Return [X, Y] of the center of cell containing provided text 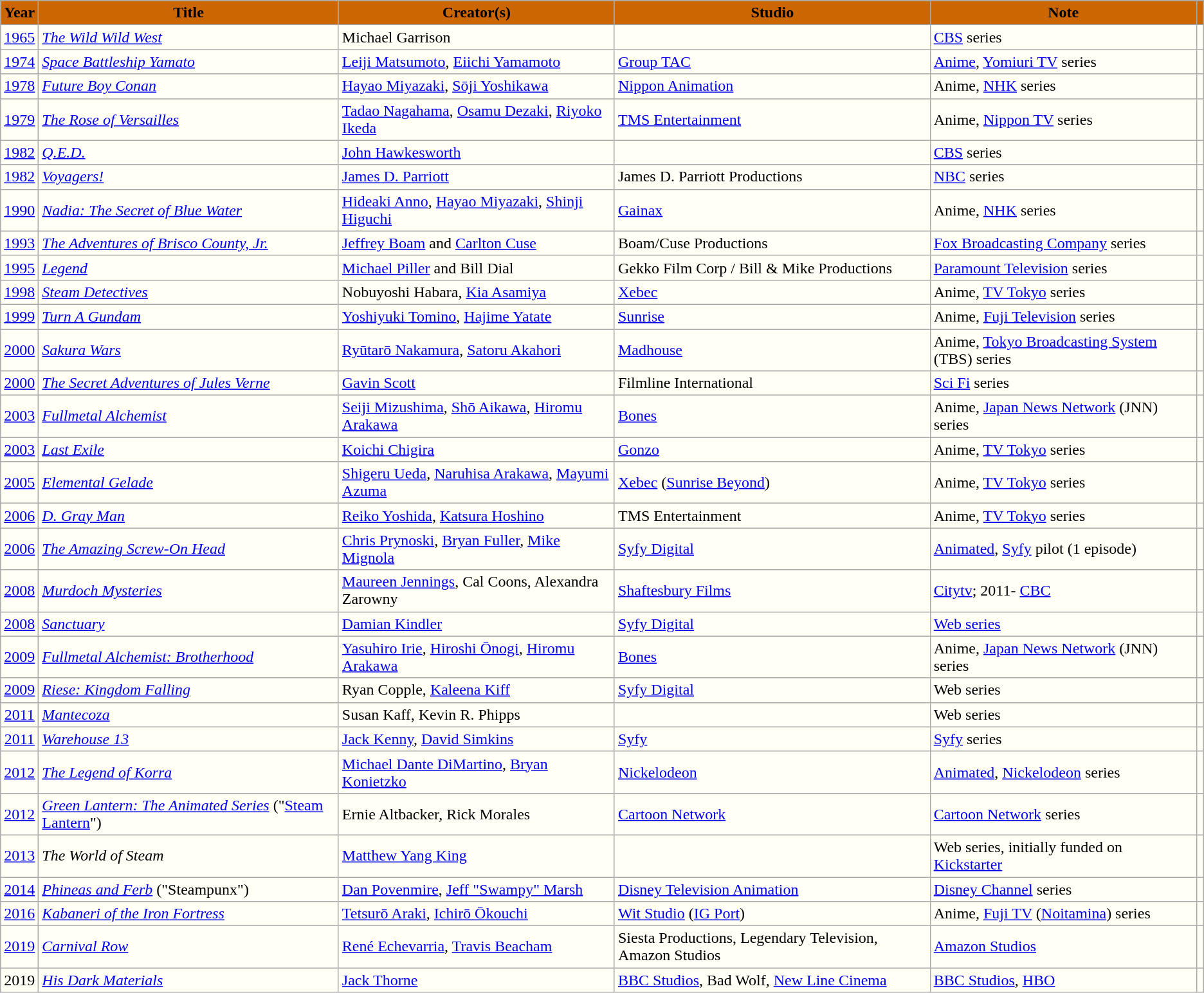
His Dark Materials [188, 980]
Sakura Wars [188, 350]
Matthew Yang King [476, 855]
René Echevarria, Travis Beacham [476, 947]
Steam Detectives [188, 292]
Fox Broadcasting Company series [1063, 243]
1965 [19, 37]
Riese: Kingdom Falling [188, 690]
Anime, Nippon TV series [1063, 120]
Yasuhiro Irie, Hiroshi Ōnogi, Hiromu Arakawa [476, 657]
Studio [772, 13]
Cartoon Network [772, 814]
Wit Studio (IG Port) [772, 914]
2014 [19, 889]
The Wild Wild West [188, 37]
Filmline International [772, 383]
Nadia: The Secret of Blue Water [188, 210]
1979 [19, 120]
Web series, initially funded on Kickstarter [1063, 855]
Year [19, 13]
Sunrise [772, 316]
Fullmetal Alchemist [188, 417]
Fullmetal Alchemist: Brotherhood [188, 657]
Paramount Television series [1063, 268]
Hayao Miyazaki, Sōji Yoshikawa [476, 86]
The Rose of Versailles [188, 120]
2013 [19, 855]
Nobuyoshi Habara, Kia Asamiya [476, 292]
1993 [19, 243]
Space Battleship Yamato [188, 62]
Animated, Nickelodeon series [1063, 772]
Jack Thorne [476, 980]
Nippon Animation [772, 86]
Jeffrey Boam and Carlton Cuse [476, 243]
Sanctuary [188, 624]
Chris Prynoski, Bryan Fuller, Mike Mignola [476, 549]
Sci Fi series [1063, 383]
Yoshiyuki Tomino, Hajime Yatate [476, 316]
Susan Kaff, Kevin R. Phipps [476, 715]
Shaftesbury Films [772, 590]
1974 [19, 62]
Group TAC [772, 62]
Disney Channel series [1063, 889]
1998 [19, 292]
James D. Parriott [476, 177]
Amazon Studios [1063, 947]
Elemental Gelade [188, 482]
Q.E.D. [188, 152]
Jack Kenny, David Simkins [476, 739]
Murdoch Mysteries [188, 590]
Ryan Copple, Kaleena Kiff [476, 690]
Kabaneri of the Iron Fortress [188, 914]
Michael Garrison [476, 37]
The Amazing Screw-On Head [188, 549]
Damian Kindler [476, 624]
Gonzo [772, 450]
Cartoon Network series [1063, 814]
Anime, Yomiuri TV series [1063, 62]
The Adventures of Brisco County, Jr. [188, 243]
Madhouse [772, 350]
1990 [19, 210]
Nickelodeon [772, 772]
2005 [19, 482]
Gainax [772, 210]
BBC Studios, Bad Wolf, New Line Cinema [772, 980]
Maureen Jennings, Cal Coons, Alexandra Zarowny [476, 590]
Last Exile [188, 450]
Animated, Syfy pilot (1 episode) [1063, 549]
1995 [19, 268]
Title [188, 13]
Tadao Nagahama, Osamu Dezaki, Riyoko Ikeda [476, 120]
Xebec (Sunrise Beyond) [772, 482]
Turn A Gundam [188, 316]
Ryūtarō Nakamura, Satoru Akahori [476, 350]
BBC Studios, HBO [1063, 980]
1978 [19, 86]
Voyagers! [188, 177]
Tetsurō Araki, Ichirō Ōkouchi [476, 914]
Carnival Row [188, 947]
Citytv; 2011- CBC [1063, 590]
Boam/Cuse Productions [772, 243]
NBC series [1063, 177]
The Legend of Korra [188, 772]
Phineas and Ferb ("Steampunx") [188, 889]
Legend [188, 268]
Green Lantern: The Animated Series ("Steam Lantern") [188, 814]
Siesta Productions, Legendary Television, Amazon Studios [772, 947]
Shigeru Ueda, Naruhisa Arakawa, Mayumi Azuma [476, 482]
The World of Steam [188, 855]
Disney Television Animation [772, 889]
Seiji Mizushima, Shō Aikawa, Hiromu Arakawa [476, 417]
Ernie Altbacker, Rick Morales [476, 814]
Michael Piller and Bill Dial [476, 268]
Syfy [772, 739]
Anime, Fuji Television series [1063, 316]
John Hawkesworth [476, 152]
Mantecoza [188, 715]
Anime, Fuji TV (Noitamina) series [1063, 914]
Syfy series [1063, 739]
Warehouse 13 [188, 739]
Koichi Chigira [476, 450]
Reiko Yoshida, Katsura Hoshino [476, 516]
2016 [19, 914]
Gekko Film Corp / Bill & Mike Productions [772, 268]
D. Gray Man [188, 516]
Xebec [772, 292]
James D. Parriott Productions [772, 177]
Michael Dante DiMartino, Bryan Konietzko [476, 772]
Hideaki Anno, Hayao Miyazaki, Shinji Higuchi [476, 210]
Anime, Tokyo Broadcasting System (TBS) series [1063, 350]
Creator(s) [476, 13]
Dan Povenmire, Jeff "Swampy" Marsh [476, 889]
Gavin Scott [476, 383]
1999 [19, 316]
Future Boy Conan [188, 86]
Note [1063, 13]
The Secret Adventures of Jules Verne [188, 383]
Leiji Matsumoto, Eiichi Yamamoto [476, 62]
